Scan for the cell matching the given text and deliver its [X, Y] coordinate at center. 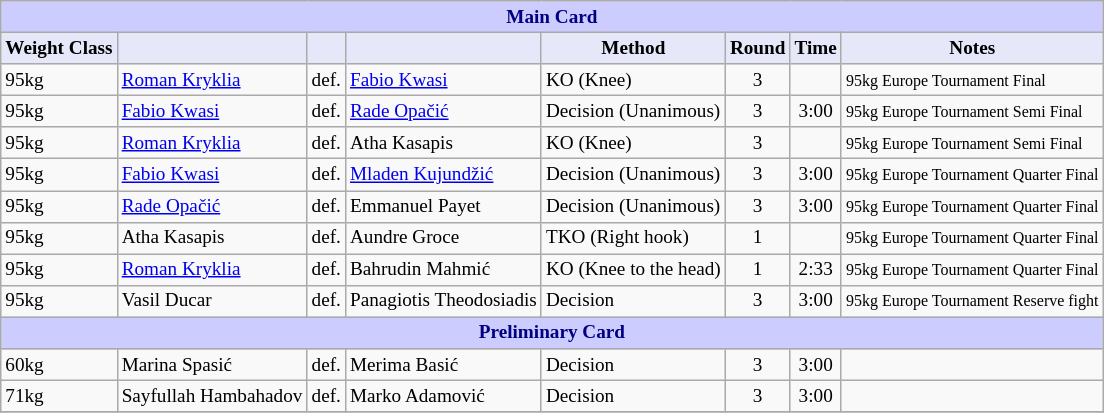
Marina Spasić [212, 365]
60kg [59, 365]
Sayfullah Hambahadov [212, 396]
Preliminary Card [552, 333]
Mladen Kujundžić [443, 175]
KO (Knee to the head) [633, 270]
Notes [972, 48]
Bahrudin Mahmić [443, 270]
Emmanuel Payet [443, 206]
71kg [59, 396]
Weight Class [59, 48]
Marko Adamović [443, 396]
TKO (Right hook) [633, 238]
Panagiotis Theodosiadis [443, 301]
95kg Europe Tournament Final [972, 80]
Vasil Ducar [212, 301]
Aundre Groce [443, 238]
Round [758, 48]
Time [816, 48]
95kg Europe Tournament Reserve fight [972, 301]
Main Card [552, 17]
Merima Basić [443, 365]
Method [633, 48]
2:33 [816, 270]
